Locate the cell with the specified text and output its [x, y] center coordinate. 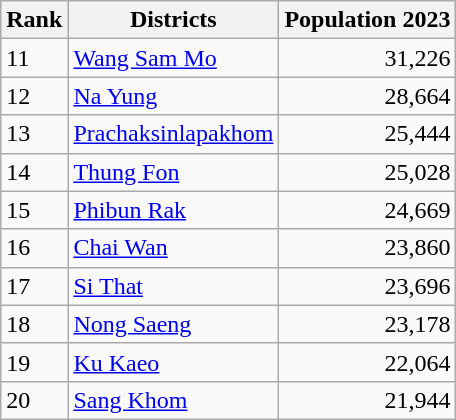
Prachaksinlapakhom [174, 134]
23,860 [368, 248]
25,444 [368, 134]
Wang Sam Mo [174, 58]
Chai Wan [174, 248]
Districts [174, 20]
23,178 [368, 324]
Thung Fon [174, 172]
12 [34, 96]
17 [34, 286]
25,028 [368, 172]
Population 2023 [368, 20]
15 [34, 210]
18 [34, 324]
Na Yung [174, 96]
20 [34, 400]
22,064 [368, 362]
28,664 [368, 96]
24,669 [368, 210]
13 [34, 134]
Phibun Rak [174, 210]
Si That [174, 286]
Rank [34, 20]
16 [34, 248]
21,944 [368, 400]
19 [34, 362]
31,226 [368, 58]
14 [34, 172]
11 [34, 58]
Sang Khom [174, 400]
Nong Saeng [174, 324]
23,696 [368, 286]
Ku Kaeo [174, 362]
